Output the (X, Y) coordinate of the center of the cell containing the given text.  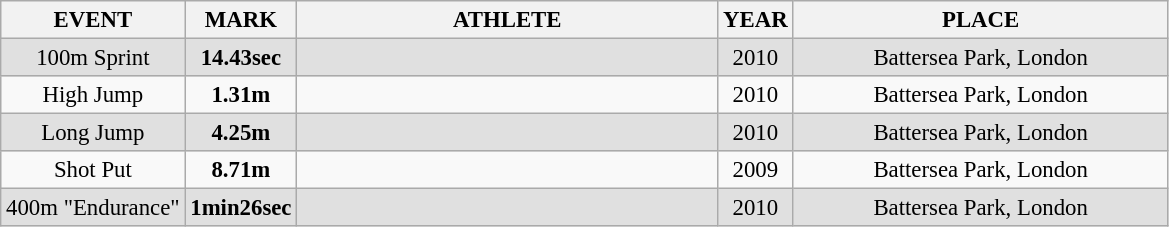
Shot Put (93, 170)
PLACE (980, 20)
100m Sprint (93, 58)
1.31m (241, 95)
8.71m (241, 170)
14.43sec (241, 58)
High Jump (93, 95)
1min26sec (241, 208)
EVENT (93, 20)
4.25m (241, 133)
2009 (756, 170)
Long Jump (93, 133)
ATHLETE (508, 20)
400m "Endurance" (93, 208)
MARK (241, 20)
YEAR (756, 20)
